Detect which cell encompasses the target text, then output its [x, y] center coordinate. 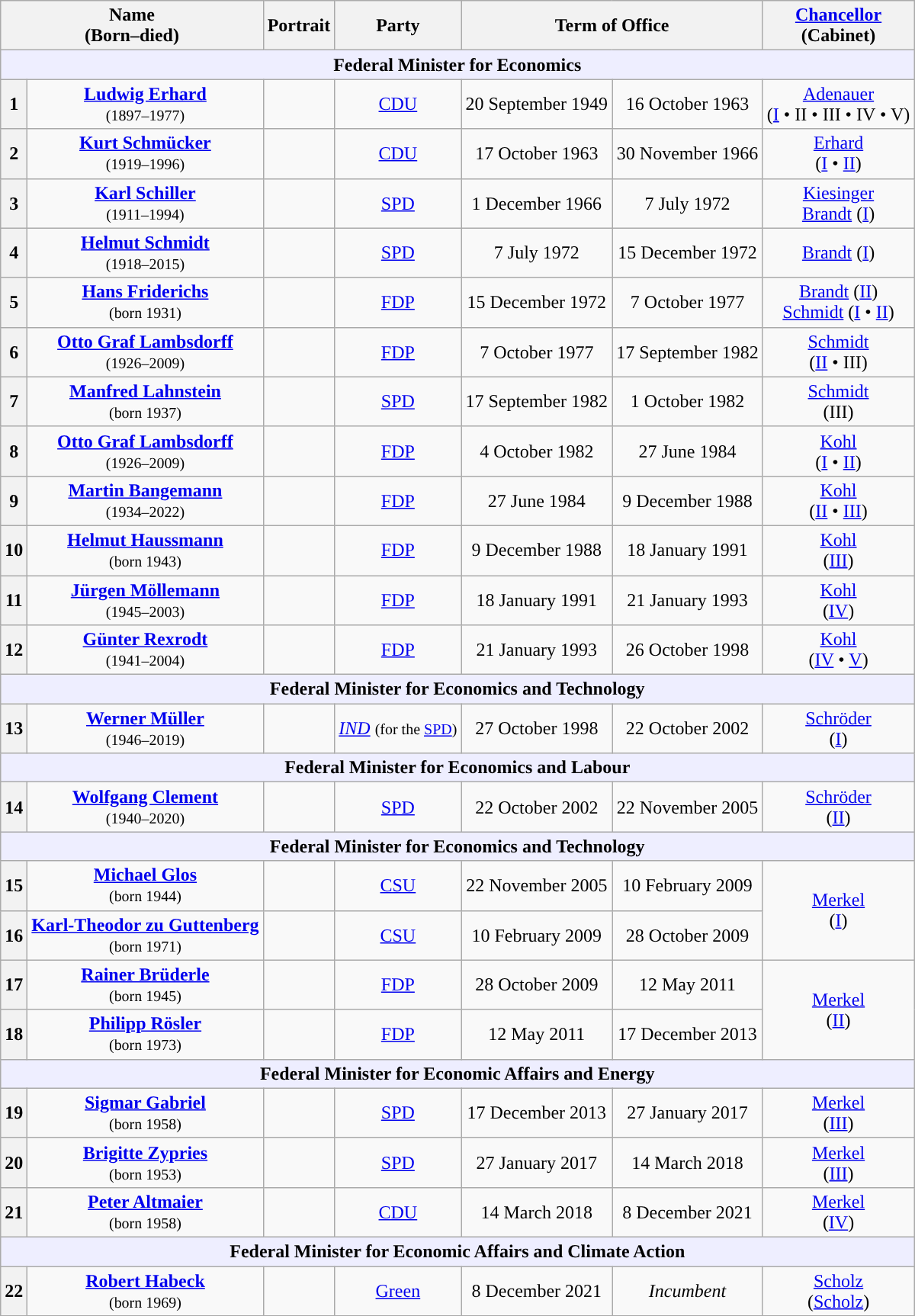
Rainer Brüderle(born 1945) [145, 985]
Hans Friderichs(born 1931) [145, 302]
17 [14, 985]
1 [14, 104]
Martin Bangemann(1934–2022) [145, 500]
Incumbent [688, 1290]
Name(Born–died) [132, 26]
Chancellor(Cabinet) [838, 26]
9 [14, 500]
Helmut Schmidt(1918–2015) [145, 253]
Scholz(Scholz) [838, 1290]
Kohl(IV) [838, 599]
Merkel(IV) [838, 1212]
Kohl(III) [838, 550]
Karl-Theodor zu Guttenberg(born 1971) [145, 935]
30 November 1966 [688, 154]
26 October 1998 [688, 650]
14 [14, 807]
Philipp Rösler(born 1973) [145, 1034]
Federal Minister for Economics [457, 65]
Schröder(II) [838, 807]
19 [14, 1113]
8 [14, 451]
Brandt (II)Schmidt (I • II) [838, 302]
Ludwig Erhard(1897–1977) [145, 104]
Wolfgang Clement(1940–2020) [145, 807]
12 [14, 650]
Federal Minister for Economic Affairs and Energy [457, 1074]
IND (for the SPD) [398, 729]
17 October 1963 [537, 154]
13 [14, 729]
15 [14, 886]
Kohl(IV • V) [838, 650]
22 [14, 1290]
Erhard(I • II) [838, 154]
16 October 1963 [688, 104]
Adenauer(I • II • III • IV • V) [838, 104]
Jürgen Möllemann(1945–2003) [145, 599]
Schmidt(II • III) [838, 352]
Karl Schiller(1911–1994) [145, 203]
Kurt Schmücker(1919–1996) [145, 154]
Brigitte Zypries(born 1953) [145, 1162]
4 October 1982 [537, 451]
21 [14, 1212]
Kohl(II • III) [838, 500]
Kohl(I • II) [838, 451]
Robert Habeck(born 1969) [145, 1290]
Peter Altmaier(born 1958) [145, 1212]
10 [14, 550]
1 October 1982 [688, 401]
Schröder(I) [838, 729]
Helmut Haussmann(born 1943) [145, 550]
Term of Office [612, 26]
6 [14, 352]
5 [14, 302]
Werner Müller(1946–2019) [145, 729]
Federal Minister for Economic Affairs and Climate Action [457, 1251]
11 [14, 599]
20 [14, 1162]
Portrait [299, 26]
Manfred Lahnstein(born 1937) [145, 401]
1 December 1966 [537, 203]
KiesingerBrandt (I) [838, 203]
20 September 1949 [537, 104]
Party [398, 26]
4 [14, 253]
Schmidt(III) [838, 401]
7 [14, 401]
18 [14, 1034]
16 [14, 935]
Sigmar Gabriel(born 1958) [145, 1113]
Federal Minister for Economics and Labour [457, 768]
Green [398, 1290]
2 [14, 154]
Brandt (I) [838, 253]
Merkel(II) [838, 1009]
Michael Glos(born 1944) [145, 886]
Merkel(I) [838, 910]
Günter Rexrodt(1941–2004) [145, 650]
3 [14, 203]
27 October 1998 [537, 729]
